From the cell containing the given text, extract its center point as [x, y] coordinate. 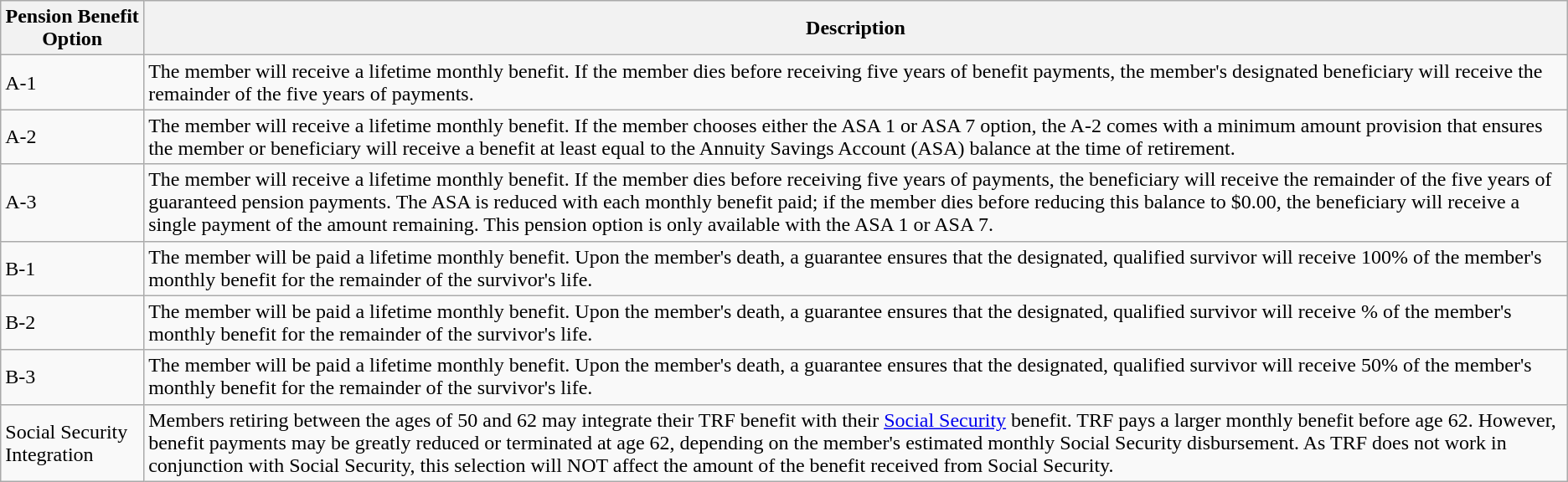
Pension Benefit Option [72, 28]
B-2 [72, 323]
A-2 [72, 137]
B-3 [72, 377]
Social Security Integration [72, 443]
A-1 [72, 82]
A-3 [72, 203]
Description [856, 28]
B-1 [72, 268]
